Search for the cell housing the specified text and yield its [x, y] center coordinate. 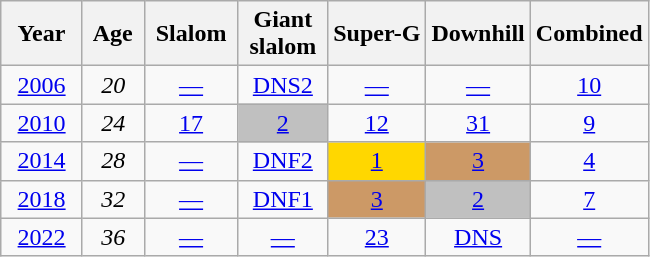
Age [113, 34]
DNF1 [283, 199]
Giant slalom [283, 34]
1 [377, 161]
Year [42, 34]
DNS2 [283, 85]
2010 [42, 123]
DNF2 [283, 161]
32 [113, 199]
17 [191, 123]
20 [113, 85]
2006 [42, 85]
10 [589, 85]
Combined [589, 34]
2018 [42, 199]
24 [113, 123]
DNS [478, 237]
36 [113, 237]
2022 [42, 237]
31 [478, 123]
9 [589, 123]
Downhill [478, 34]
28 [113, 161]
Slalom [191, 34]
Super-G [377, 34]
7 [589, 199]
23 [377, 237]
12 [377, 123]
2014 [42, 161]
4 [589, 161]
